Output the (X, Y) coordinate of the center of the cell containing the given text.  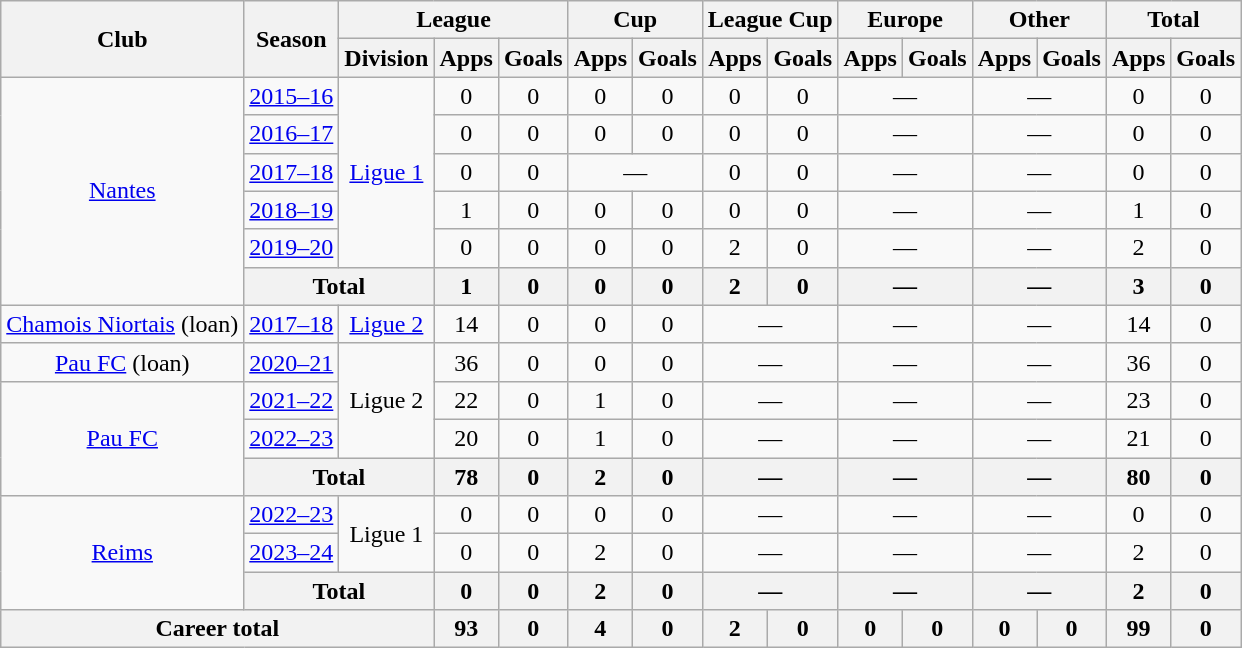
2018–19 (292, 210)
Pau FC (122, 438)
Nantes (122, 191)
Cup (635, 20)
Club (122, 39)
93 (466, 629)
2019–20 (292, 248)
2021–22 (292, 400)
2016–17 (292, 134)
21 (1138, 438)
23 (1138, 400)
Career total (218, 629)
2020–21 (292, 362)
Other (1039, 20)
2023–24 (292, 553)
80 (1138, 477)
Chamois Niortais (loan) (122, 324)
Pau FC (loan) (122, 362)
Europe (905, 20)
20 (466, 438)
4 (600, 629)
78 (466, 477)
Season (292, 39)
3 (1138, 286)
Division (386, 58)
League (454, 20)
League Cup (770, 20)
Reims (122, 553)
99 (1138, 629)
22 (466, 400)
2015–16 (292, 96)
